For the text-containing cell, return its midpoint in [x, y] coordinate format. 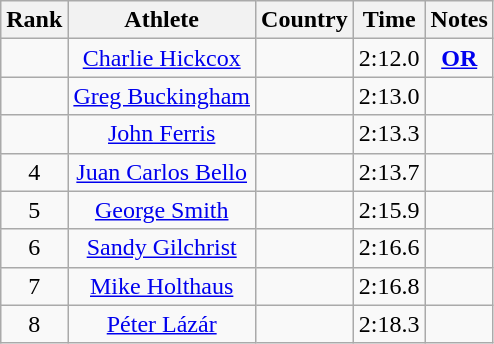
John Ferris [162, 134]
Country [305, 20]
6 [34, 248]
2:13.7 [389, 172]
2:13.3 [389, 134]
Sandy Gilchrist [162, 248]
2:12.0 [389, 58]
Rank [34, 20]
5 [34, 210]
George Smith [162, 210]
Notes [459, 20]
Greg Buckingham [162, 96]
7 [34, 286]
Athlete [162, 20]
2:16.8 [389, 286]
2:15.9 [389, 210]
Mike Holthaus [162, 286]
2:13.0 [389, 96]
2:16.6 [389, 248]
Juan Carlos Bello [162, 172]
8 [34, 324]
OR [459, 58]
Time [389, 20]
4 [34, 172]
2:18.3 [389, 324]
Charlie Hickcox [162, 58]
Péter Lázár [162, 324]
